Output the (X, Y) coordinate of the center of the cell containing the given text.  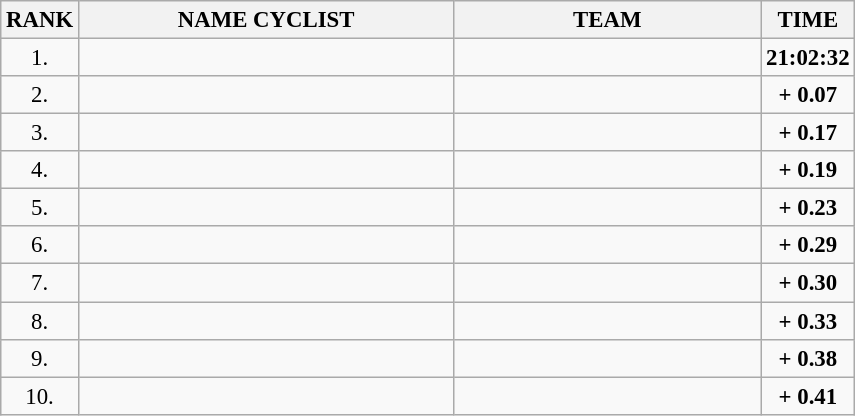
3. (40, 133)
1. (40, 58)
9. (40, 358)
+ 0.41 (808, 396)
21:02:32 (808, 58)
TEAM (608, 20)
+ 0.19 (808, 170)
+ 0.30 (808, 283)
+ 0.38 (808, 358)
NAME CYCLIST (266, 20)
+ 0.33 (808, 321)
+ 0.29 (808, 245)
8. (40, 321)
10. (40, 396)
6. (40, 245)
7. (40, 283)
RANK (40, 20)
5. (40, 208)
+ 0.07 (808, 95)
+ 0.23 (808, 208)
TIME (808, 20)
2. (40, 95)
+ 0.17 (808, 133)
4. (40, 170)
